Find where the given text appears and provide that cell's center as [X, Y] coordinate. 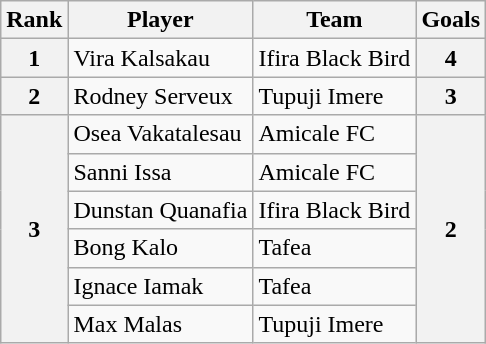
Ignace Iamak [160, 286]
Osea Vakatalesau [160, 134]
Goals [451, 20]
Vira Kalsakau [160, 58]
Sanni Issa [160, 172]
Rank [34, 20]
Rodney Serveux [160, 96]
Dunstan Quanafia [160, 210]
Bong Kalo [160, 248]
4 [451, 58]
Player [160, 20]
Team [334, 20]
1 [34, 58]
Max Malas [160, 324]
